Output the [x, y] coordinate of the center of the cell containing the given text.  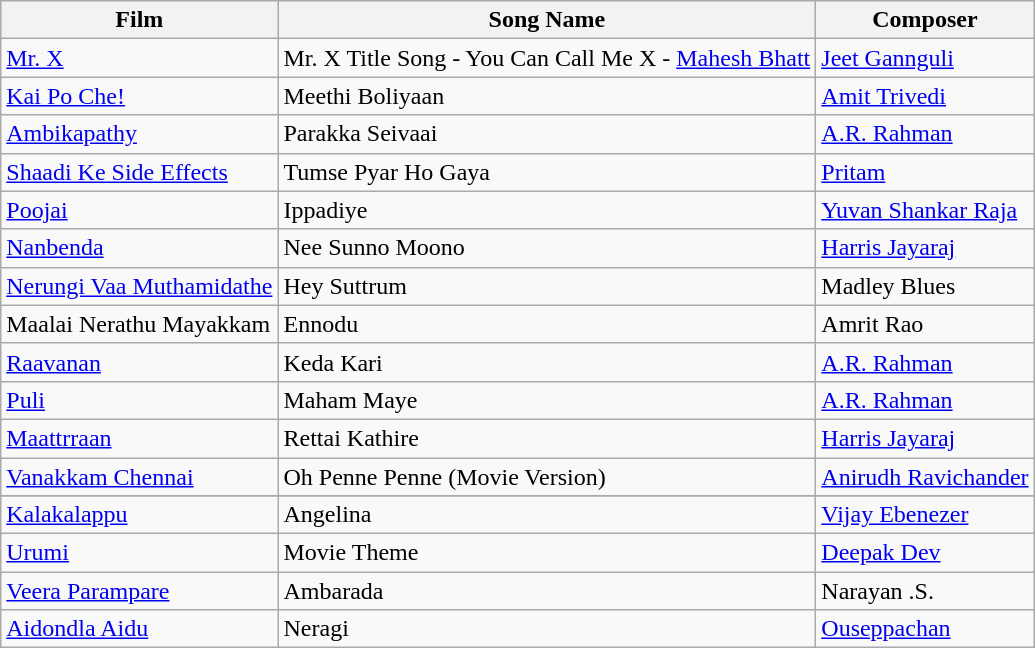
Ouseppachan [925, 629]
Vijay Ebenezer [925, 515]
Mr. X Title Song - You Can Call Me X - Mahesh Bhatt [547, 58]
Maattrraan [140, 438]
Movie Theme [547, 553]
Ambikapathy [140, 134]
Keda Kari [547, 362]
Kai Po Che! [140, 96]
Narayan .S. [925, 591]
Ambarada [547, 591]
Angelina [547, 515]
Jeet Gannguli [925, 58]
Anirudh Ravichander [925, 477]
Film [140, 20]
Maham Maye [547, 400]
Hey Suttrum [547, 286]
Maalai Nerathu Mayakkam [140, 324]
Vanakkam Chennai [140, 477]
Rettai Kathire [547, 438]
Song Name [547, 20]
Madley Blues [925, 286]
Mr. X [140, 58]
Deepak Dev [925, 553]
Ennodu [547, 324]
Amrit Rao [925, 324]
Raavanan [140, 362]
Ippadiye [547, 210]
Amit Trivedi [925, 96]
Oh Penne Penne (Movie Version) [547, 477]
Pritam [925, 172]
Urumi [140, 553]
Nerungi Vaa Muthamidathe [140, 286]
Shaadi Ke Side Effects [140, 172]
Nanbenda [140, 248]
Kalakalappu [140, 515]
Aidondla Aidu [140, 629]
Veera Parampare [140, 591]
Composer [925, 20]
Neragi [547, 629]
Tumse Pyar Ho Gaya [547, 172]
Parakka Seivaai [547, 134]
Poojai [140, 210]
Yuvan Shankar Raja [925, 210]
Nee Sunno Moono [547, 248]
Puli [140, 400]
Meethi Boliyaan [547, 96]
